Detect which cell encompasses the target text, then output its (X, Y) center coordinate. 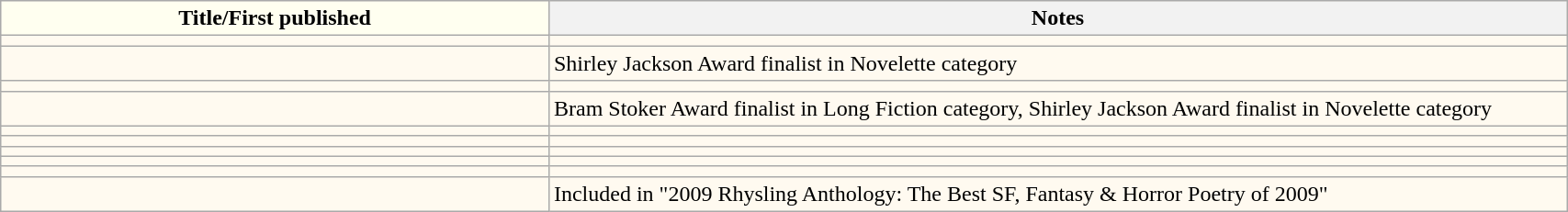
Title/First published (276, 18)
Shirley Jackson Award finalist in Novelette category (1057, 63)
Notes (1057, 18)
Bram Stoker Award finalist in Long Fiction category, Shirley Jackson Award finalist in Novelette category (1057, 108)
Included in "2009 Rhysling Anthology: The Best SF, Fantasy & Horror Poetry of 2009" (1057, 194)
